Pinpoint the cell where the given text exists, returning its [x, y] midpoint coordinate. 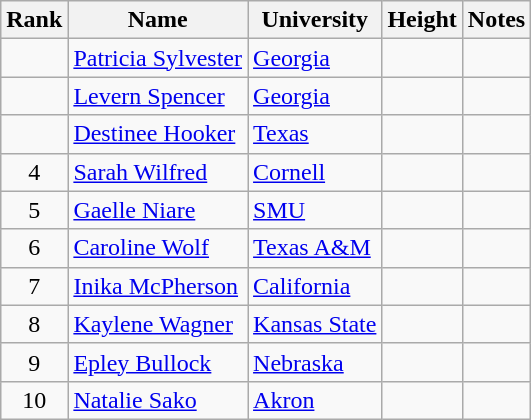
Levern Spencer [158, 96]
Patricia Sylvester [158, 58]
5 [34, 210]
Sarah Wilfred [158, 172]
SMU [315, 210]
Kaylene Wagner [158, 324]
Natalie Sako [158, 400]
7 [34, 286]
Kansas State [315, 324]
Destinee Hooker [158, 134]
California [315, 286]
Name [158, 20]
8 [34, 324]
4 [34, 172]
Epley Bullock [158, 362]
9 [34, 362]
10 [34, 400]
Texas [315, 134]
University [315, 20]
Texas A&M [315, 248]
Gaelle Niare [158, 210]
Height [422, 20]
6 [34, 248]
Notes [496, 20]
Rank [34, 20]
Akron [315, 400]
Nebraska [315, 362]
Inika McPherson [158, 286]
Cornell [315, 172]
Caroline Wolf [158, 248]
